For the text-containing cell, return its midpoint in [X, Y] coordinate format. 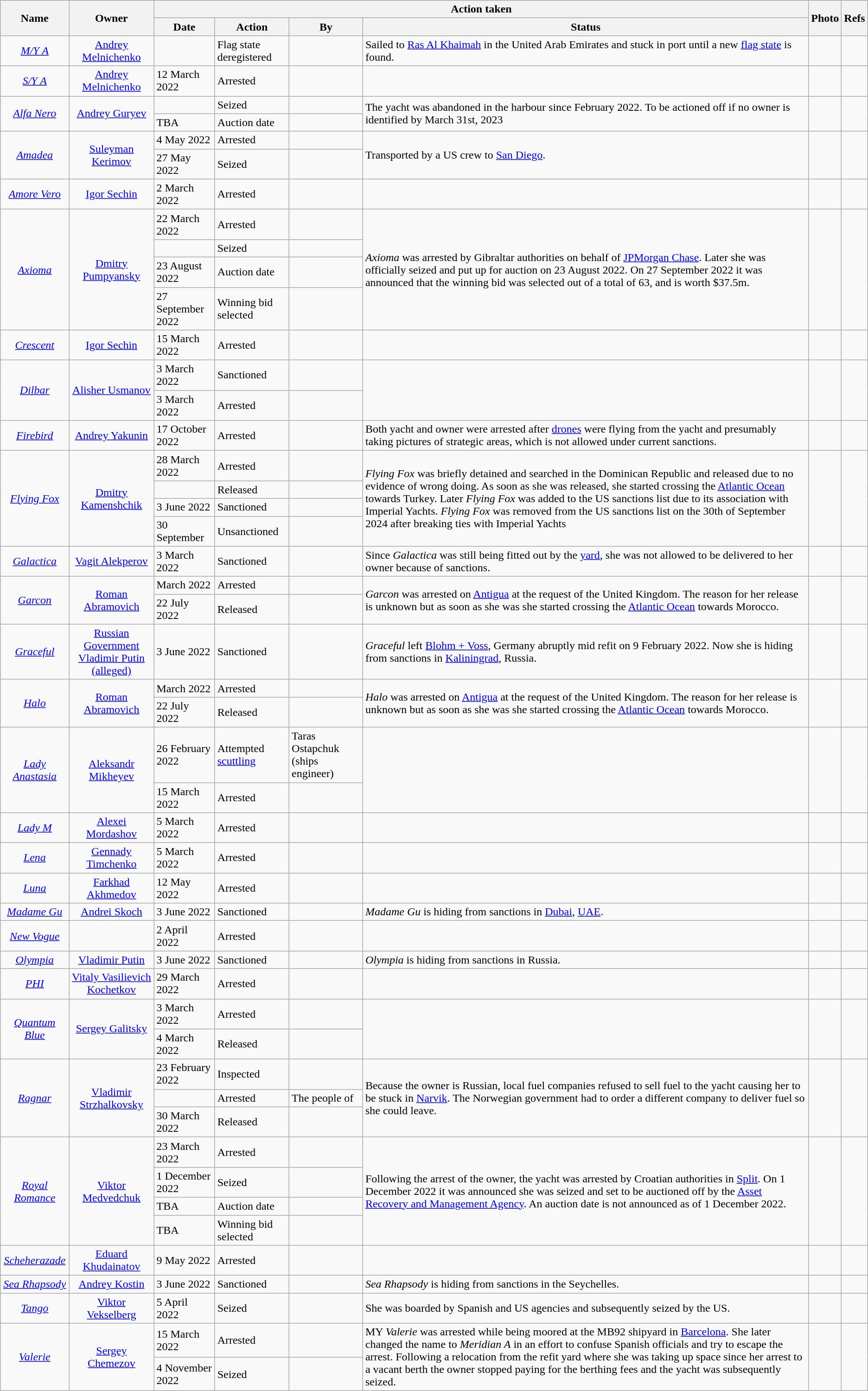
Royal Romance [35, 1191]
29 March 2022 [185, 984]
Farkhad Akhmedov [111, 888]
5 April 2022 [185, 1308]
Crescent [35, 345]
23 February 2022 [185, 1074]
Galactica [35, 561]
4 November 2022 [185, 1374]
4 March 2022 [185, 1044]
Alexei Mordashov [111, 828]
Lady Anastasia [35, 770]
Andrey Guryev [111, 114]
Action taken [481, 9]
Name [35, 18]
23 March 2022 [185, 1152]
Quantum Blue [35, 1029]
12 March 2022 [185, 81]
28 March 2022 [185, 466]
Status [585, 27]
4 May 2022 [185, 140]
Alfa Nero [35, 114]
Inspected [252, 1074]
S/Y A [35, 81]
Vitaly Vasilievich Kochetkov [111, 984]
Owner [111, 18]
Since Galactica was still being fitted out by the yard, she was not allowed to be delivered to her owner because of sanctions. [585, 561]
She was boarded by Spanish and US agencies and subsequently seized by the US. [585, 1308]
Andrei Skoch [111, 912]
The people of [326, 1098]
Sea Rhapsody is hiding from sanctions in the Seychelles. [585, 1284]
Sergey Chemezov [111, 1357]
Sea Rhapsody [35, 1284]
Vagit Alekperov [111, 561]
Dilbar [35, 390]
Unsanctioned [252, 531]
22 March 2022 [185, 224]
Ragnar [35, 1098]
Lady M [35, 828]
Viktor Vekselberg [111, 1308]
12 May 2022 [185, 888]
Luna [35, 888]
PHI [35, 984]
30 September [185, 531]
New Vogue [35, 936]
Valerie [35, 1357]
Attempted scuttling [252, 755]
Aleksandr Mikheyev [111, 770]
Amadea [35, 155]
1 December 2022 [185, 1182]
Graceful left Blohm + Voss, Germany abruptly mid refit on 9 February 2022. Now she is hiding from sanctions in Kaliningrad, Russia. [585, 652]
Transported by a US crew to San Diego. [585, 155]
Madame Gu is hiding from sanctions in Dubai, UAE. [585, 912]
Halo [35, 703]
M/Y A [35, 51]
23 August 2022 [185, 272]
Viktor Medvedchuk [111, 1191]
9 May 2022 [185, 1260]
Flying Fox [35, 498]
Date [185, 27]
Garcon [35, 600]
Flag state deregistered [252, 51]
Action [252, 27]
Vladimir Strzhalkovsky [111, 1098]
Suleyman Kerimov [111, 155]
Firebird [35, 436]
Tango [35, 1308]
Axioma [35, 269]
Madame Gu [35, 912]
26 February 2022 [185, 755]
Andrey Kostin [111, 1284]
The yacht was abandoned in the harbour since February 2022. To be actioned off if no owner is identified by March 31st, 2023 [585, 114]
By [326, 27]
Sailed to Ras Al Khaimah in the United Arab Emirates and stuck in port until a new flag state is found. [585, 51]
2 April 2022 [185, 936]
Dmitry Pumpyansky [111, 269]
Taras Ostapchuk (ships engineer) [326, 755]
30 March 2022 [185, 1122]
Alisher Usmanov [111, 390]
27 September 2022 [185, 309]
Amore Vero [35, 194]
Eduard Khudainatov [111, 1260]
Gennady Timchenko [111, 858]
Russian GovernmentVladimir Putin (alleged) [111, 652]
2 March 2022 [185, 194]
Photo [825, 18]
Olympia [35, 960]
Scheherazade [35, 1260]
Dmitry Kamenshchik [111, 498]
27 May 2022 [185, 164]
17 October 2022 [185, 436]
Lena [35, 858]
Andrey Yakunin [111, 436]
Refs [855, 18]
Sergey Galitsky [111, 1029]
Olympia is hiding from sanctions in Russia. [585, 960]
Graceful [35, 652]
Vladimir Putin [111, 960]
